Capture the cell that displays the provided text and extract its (x, y) central coordinate. 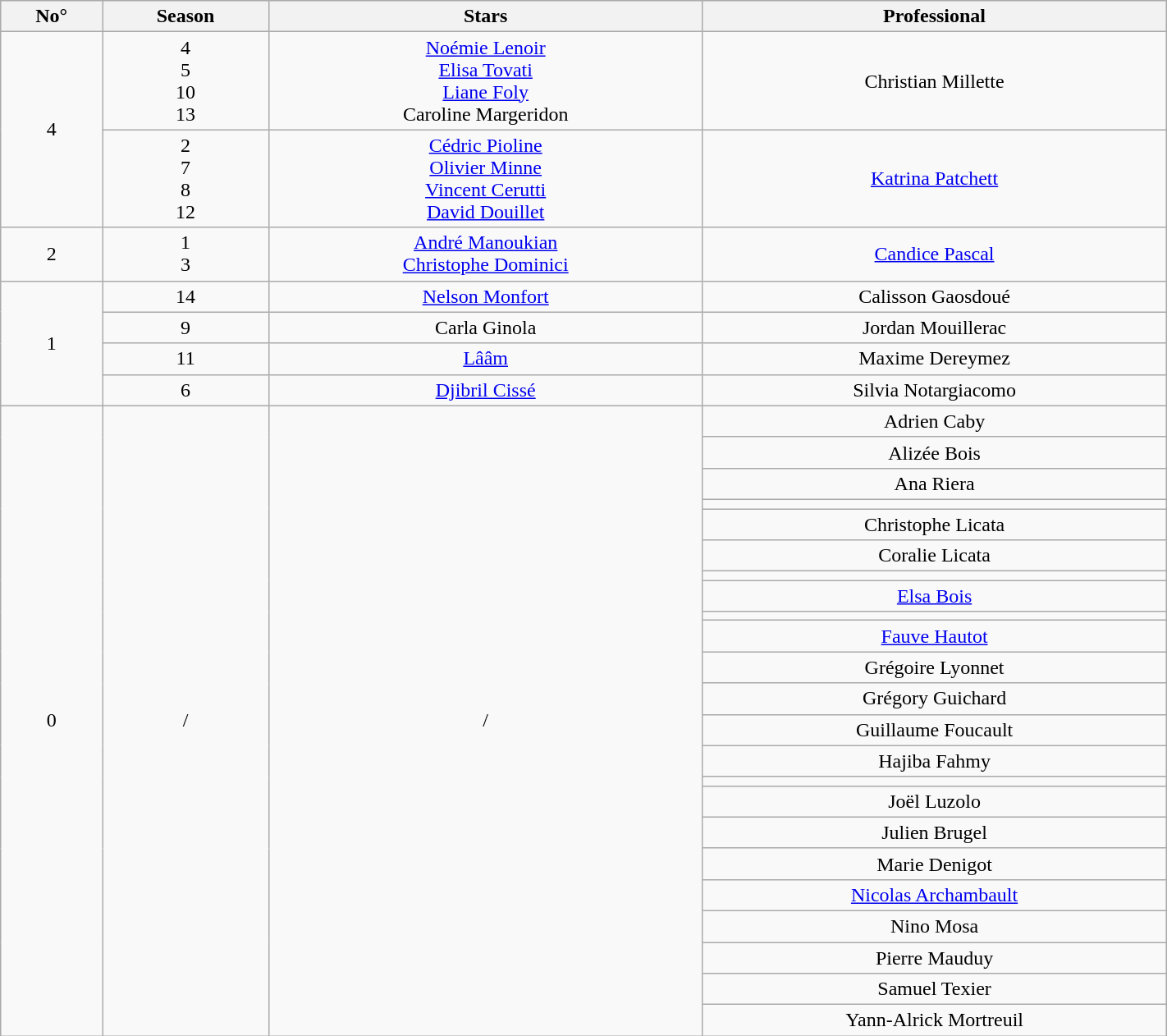
Grégory Guichard (934, 699)
Ana Riera (934, 484)
Grégoire Lyonnet (934, 667)
André ManoukianChristophe Dominici (485, 254)
Maxime Dereymez (934, 359)
451013 (185, 80)
Alizée Bois (934, 452)
Silvia Notargiacomo (934, 390)
Adrien Caby (934, 421)
Jordan Mouillerac (934, 328)
Nelson Monfort (485, 296)
9 (185, 328)
Season (185, 16)
Christian Millette (934, 80)
4 (52, 130)
Djibril Cissé (485, 390)
Samuel Texier (934, 989)
Hajiba Fahmy (934, 761)
27812 (185, 179)
Joël Luzolo (934, 801)
Lââm (485, 359)
No° (52, 16)
Calisson Gaosdoué (934, 296)
11 (185, 359)
Candice Pascal (934, 254)
Marie Denigot (934, 864)
Katrina Patchett (934, 179)
13 (185, 254)
0 (52, 721)
Elsa Bois (934, 596)
14 (185, 296)
Stars (485, 16)
Carla Ginola (485, 328)
Christophe Licata (934, 525)
Cédric PiolineOlivier MinneVincent CeruttiDavid Douillet (485, 179)
2 (52, 254)
Guillaume Foucault (934, 730)
6 (185, 390)
Yann-Alrick Mortreuil (934, 1020)
Pierre Mauduy (934, 958)
Nino Mosa (934, 926)
Julien Brugel (934, 832)
Fauve Hautot (934, 636)
Nicolas Archambault (934, 895)
Coralie Licata (934, 556)
1 (52, 343)
Noémie LenoirElisa TovatiLiane FolyCaroline Margeridon (485, 80)
Professional (934, 16)
